Capture the cell that displays the provided text and extract its [x, y] central coordinate. 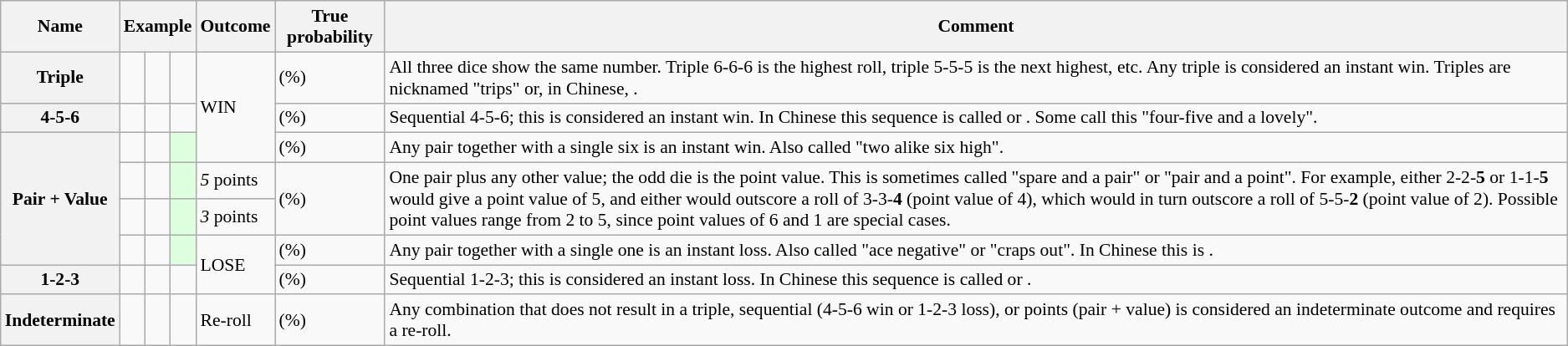
4-5-6 [60, 118]
Outcome [235, 27]
Re-roll [235, 321]
5 points [235, 181]
Name [60, 27]
3 points [235, 217]
Sequential 4-5-6; this is considered an instant win. In Chinese this sequence is called or . Some call this "four-five and a lovely". [975, 118]
Triple [60, 77]
LOSE [235, 264]
Comment [975, 27]
Pair + Value [60, 199]
Sequential 1-2-3; this is considered an instant loss. In Chinese this sequence is called or . [975, 280]
Any pair together with a single one is an instant loss. Also called "ace negative" or "craps out". In Chinese this is . [975, 250]
Indeterminate [60, 321]
1-2-3 [60, 280]
True probability [330, 27]
Any pair together with a single six is an instant win. Also called "two alike six high". [975, 148]
WIN [235, 107]
Example [158, 27]
